Output the (x, y) coordinate of the center of the cell containing the given text.  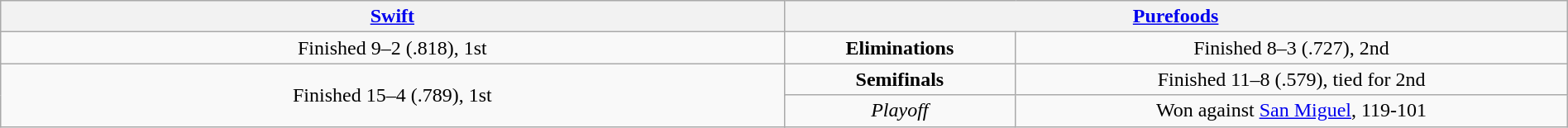
Semifinals (900, 79)
Purefoods (1176, 17)
Swift (392, 17)
Playoff (900, 111)
Eliminations (900, 48)
Finished 11–8 (.579), tied for 2nd (1292, 79)
Finished 15–4 (.789), 1st (392, 95)
Finished 8–3 (.727), 2nd (1292, 48)
Finished 9–2 (.818), 1st (392, 48)
Won against San Miguel, 119-101 (1292, 111)
